Capture the cell that displays the provided text and extract its (x, y) central coordinate. 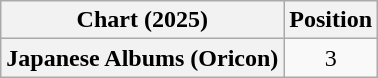
Position (331, 20)
3 (331, 58)
Chart (2025) (142, 20)
Japanese Albums (Oricon) (142, 58)
